Output the [X, Y] coordinate of the center of the cell containing the given text.  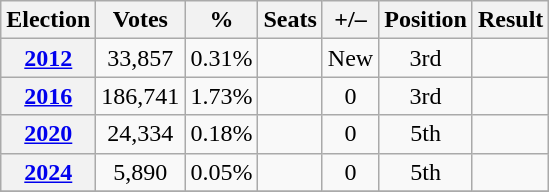
Seats [290, 20]
24,334 [140, 134]
Result [510, 20]
2012 [48, 58]
Votes [140, 20]
186,741 [140, 96]
33,857 [140, 58]
Position [426, 20]
0.31% [222, 58]
5,890 [140, 172]
2016 [48, 96]
1.73% [222, 96]
0.05% [222, 172]
% [222, 20]
2024 [48, 172]
2020 [48, 134]
0.18% [222, 134]
Election [48, 20]
New [350, 58]
+/– [350, 20]
